Determine the [x, y] coordinate at the center of the cell enclosing the given text.  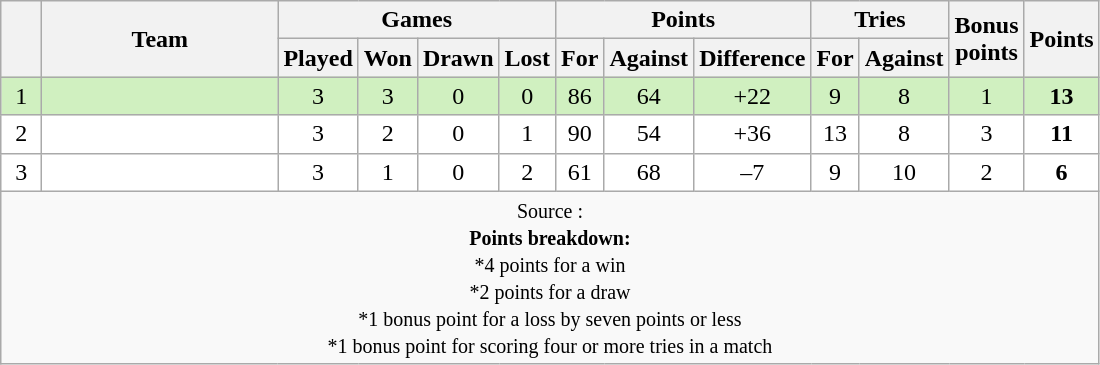
+36 [752, 134]
86 [579, 96]
10 [904, 172]
Drawn [458, 58]
90 [579, 134]
Difference [752, 58]
Bonus points [986, 39]
Team [160, 39]
Games [417, 20]
Played [318, 58]
68 [649, 172]
64 [649, 96]
Won [388, 58]
61 [579, 172]
6 [1062, 172]
11 [1062, 134]
–7 [752, 172]
54 [649, 134]
+22 [752, 96]
Lost [527, 58]
Tries [880, 20]
